Pinpoint the cell where the given text exists, returning its (X, Y) midpoint coordinate. 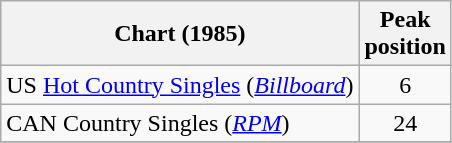
6 (405, 85)
Peakposition (405, 34)
US Hot Country Singles (Billboard) (180, 85)
24 (405, 123)
Chart (1985) (180, 34)
CAN Country Singles (RPM) (180, 123)
